Locate the cell with the specified text and output its [X, Y] center coordinate. 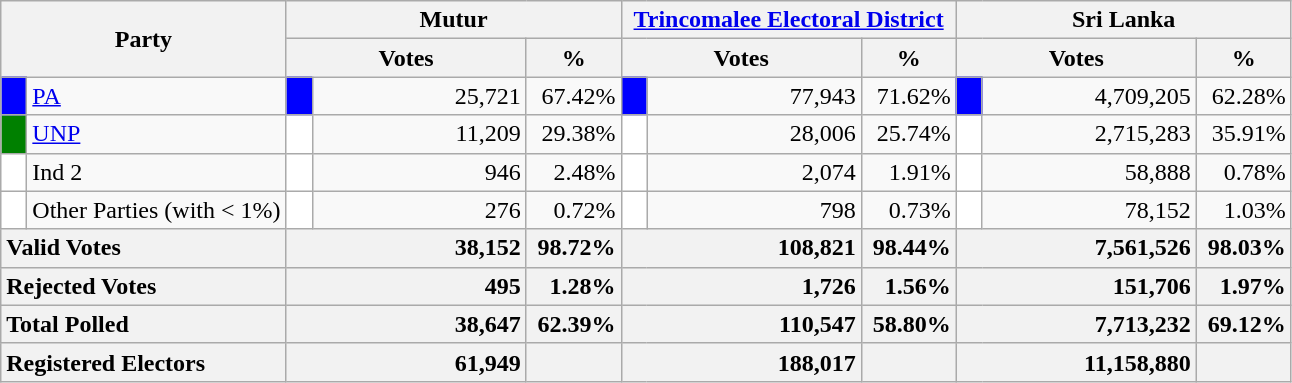
1.97% [1244, 286]
7,713,232 [1076, 324]
0.73% [908, 210]
77,943 [754, 96]
495 [406, 286]
2.48% [574, 172]
1.28% [574, 286]
Total Polled [144, 324]
1.03% [1244, 210]
67.42% [574, 96]
29.38% [574, 134]
4,709,205 [1089, 96]
0.78% [1244, 172]
1.91% [908, 172]
71.62% [908, 96]
58.80% [908, 324]
151,706 [1076, 286]
Sri Lanka [1124, 20]
0.72% [574, 210]
PA [156, 96]
276 [419, 210]
11,158,880 [1076, 362]
38,647 [406, 324]
1,726 [741, 286]
61,949 [406, 362]
Mutur [454, 20]
UNP [156, 134]
58,888 [1089, 172]
11,209 [419, 134]
Trincomalee Electoral District [788, 20]
25,721 [419, 96]
110,547 [741, 324]
946 [419, 172]
Valid Votes [144, 248]
62.28% [1244, 96]
98.72% [574, 248]
69.12% [1244, 324]
38,152 [406, 248]
188,017 [741, 362]
Party [144, 39]
7,561,526 [1076, 248]
Other Parties (with < 1%) [156, 210]
62.39% [574, 324]
2,074 [754, 172]
Ind 2 [156, 172]
Registered Electors [144, 362]
Rejected Votes [144, 286]
98.44% [908, 248]
2,715,283 [1089, 134]
25.74% [908, 134]
78,152 [1089, 210]
35.91% [1244, 134]
798 [754, 210]
28,006 [754, 134]
1.56% [908, 286]
108,821 [741, 248]
98.03% [1244, 248]
